Determine the (X, Y) coordinate at the center of the cell enclosing the given text.  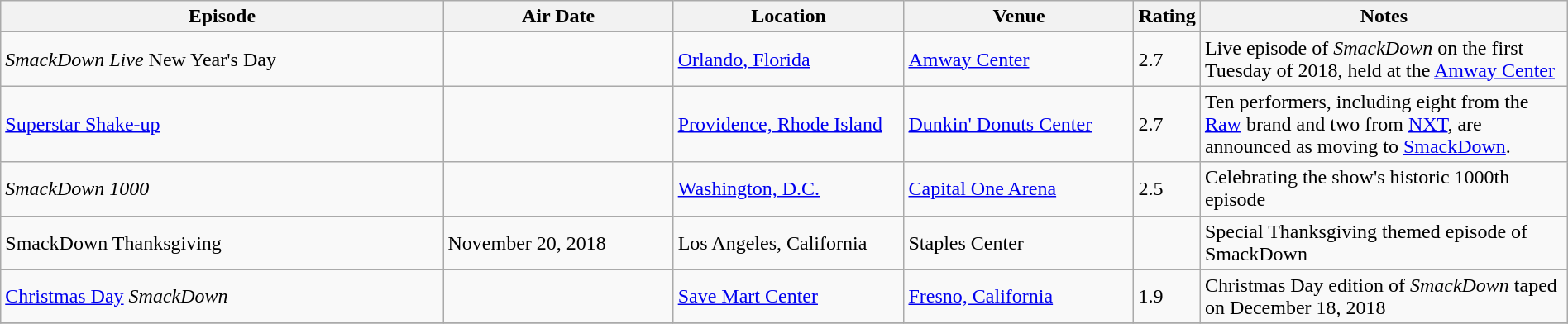
Live episode of SmackDown on the first Tuesday of 2018, held at the Amway Center (1384, 60)
SmackDown Thanksgiving (222, 243)
Air Date (558, 17)
Amway Center (1019, 60)
Staples Center (1019, 243)
Location (789, 17)
Episode (222, 17)
Orlando, Florida (789, 60)
Venue (1019, 17)
Dunkin' Donuts Center (1019, 124)
2.5 (1167, 188)
SmackDown 1000 (222, 188)
Notes (1384, 17)
Rating (1167, 17)
Fresno, California (1019, 296)
SmackDown Live New Year's Day (222, 60)
Providence, Rhode Island (789, 124)
Ten performers, including eight from the Raw brand and two from NXT, are announced as moving to SmackDown. (1384, 124)
Save Mart Center (789, 296)
Special Thanksgiving themed episode of SmackDown (1384, 243)
Superstar Shake-up (222, 124)
1.9 (1167, 296)
Christmas Day SmackDown (222, 296)
Washington, D.C. (789, 188)
Capital One Arena (1019, 188)
Christmas Day edition of SmackDown taped on December 18, 2018 (1384, 296)
November 20, 2018 (558, 243)
Celebrating the show's historic 1000th episode (1384, 188)
Los Angeles, California (789, 243)
